Find where the given text appears and provide that cell's center as (X, Y) coordinate. 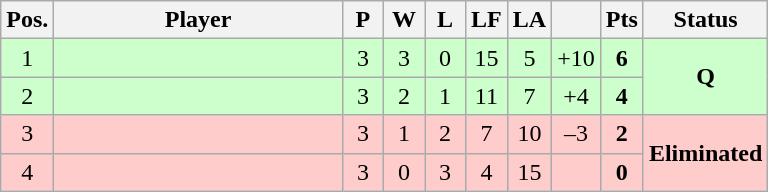
Pos. (28, 20)
Player (198, 20)
5 (529, 58)
L (444, 20)
LF (487, 20)
Status (705, 20)
Q (705, 77)
P (362, 20)
W (404, 20)
LA (529, 20)
Eliminated (705, 153)
10 (529, 134)
11 (487, 96)
–3 (576, 134)
+10 (576, 58)
6 (622, 58)
Pts (622, 20)
+4 (576, 96)
